Locate the cell with the specified text and output its [X, Y] center coordinate. 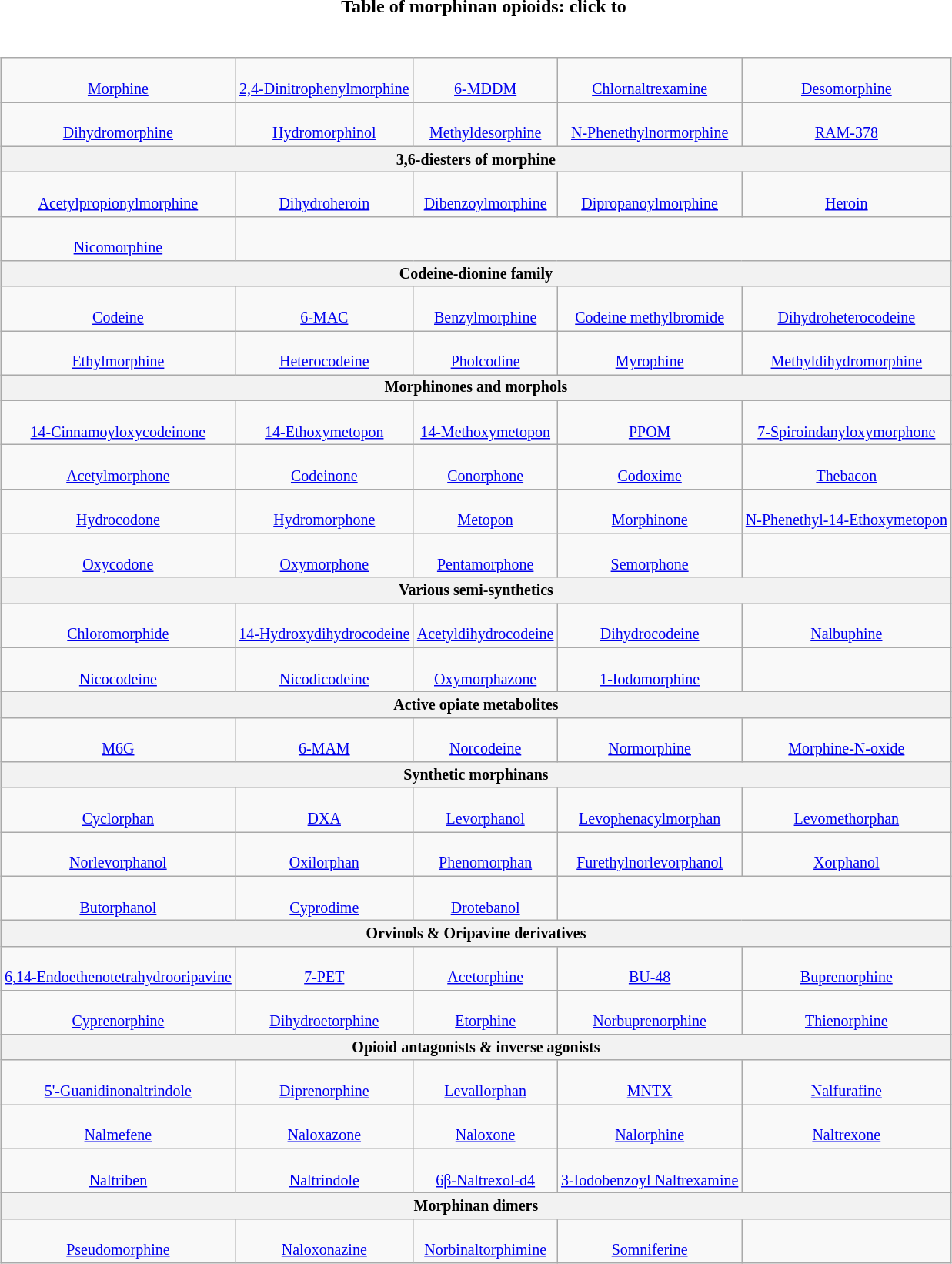
Buprenorphine [847, 968]
Acetorphine [485, 968]
6-MDDM [485, 80]
6-MAM [325, 739]
6β-Naltrexol-d4 [485, 1170]
Naltriben [118, 1170]
14-Ethoxymetopon [325, 422]
N-Phenethylnormorphine [650, 125]
Nalfurafine [847, 1082]
Nalbuphine [847, 625]
Oxymorphone [325, 556]
Acetylmorphone [118, 466]
Hydromorphinol [325, 125]
Hydromorphone [325, 511]
Opioid antagonists & inverse agonists [476, 1047]
Acetyldihydrocodeine [485, 625]
2,4-Dinitrophenylmorphine [325, 80]
14-Cinnamoyloxycodeinone [118, 422]
Codeine-dionine family [476, 274]
Nalorphine [650, 1127]
Naltrindole [325, 1170]
Normorphine [650, 739]
1-Iodomorphine [650, 670]
Various semi-synthetics [476, 590]
PPOM [650, 422]
Chlornaltrexamine [650, 80]
Dihydromorphine [118, 125]
Naloxonazine [325, 1241]
Dipropanoylmorphine [650, 194]
RAM-378 [847, 125]
3,6-diesters of morphine [476, 159]
Oxycodone [118, 556]
Etorphine [485, 1012]
Methyldihydromorphine [847, 353]
Levallorphan [485, 1082]
Xorphanol [847, 854]
3-Iodobenzoyl Naltrexamine [650, 1170]
Chloromorphide [118, 625]
Dibenzoylmorphine [485, 194]
Norbuprenorphine [650, 1012]
7-Spiroindanyloxymorphone [847, 422]
Dihydroheroin [325, 194]
Norcodeine [485, 739]
Cyprodime [325, 898]
N-Phenethyl-14-Ethoxymetopon [847, 511]
Thienorphine [847, 1012]
Morphinones and morphols [476, 388]
M6G [118, 739]
7-PET [325, 968]
Phenomorphan [485, 854]
Nicocodeine [118, 670]
Heroin [847, 194]
Levophenacylmorphan [650, 810]
Morphinan dimers [476, 1205]
Ethylmorphine [118, 353]
Morphinone [650, 511]
Oxilorphan [325, 854]
DXA [325, 810]
Benzylmorphine [485, 308]
Levomethorphan [847, 810]
Dihydrocodeine [650, 625]
Hydrocodone [118, 511]
Nalmefene [118, 1127]
Norbinaltorphimine [485, 1241]
Furethylnorlevorphanol [650, 854]
Butorphanol [118, 898]
Synthetic morphinans [476, 774]
Conorphone [485, 466]
Morphine-N-oxide [847, 739]
Heterocodeine [325, 353]
Myrophine [650, 353]
Oxymorphazone [485, 670]
Dihydroheterocodeine [847, 308]
Active opiate metabolites [476, 705]
Nicomorphine [118, 239]
Pseudomorphine [118, 1241]
Norlevorphanol [118, 854]
Methyldesorphine [485, 125]
Codeine methylbromide [650, 308]
Levorphanol [485, 810]
Cyclorphan [118, 810]
Cyprenorphine [118, 1012]
Codeine [118, 308]
14-Methoxymetopon [485, 422]
Semorphone [650, 556]
MNTX [650, 1082]
BU-48 [650, 968]
Codeinone [325, 466]
Thebacon [847, 466]
6,14-Endoethenotetrahydrooripavine [118, 968]
Naloxone [485, 1127]
Codoxime [650, 466]
Morphine [118, 80]
Naloxazone [325, 1127]
Desomorphine [847, 80]
Acetylpropionylmorphine [118, 194]
6-MAC [325, 308]
Metopon [485, 511]
Naltrexone [847, 1127]
14-Hydroxydihydrocodeine [325, 625]
Dihydroetorphine [325, 1012]
Pentamorphone [485, 556]
Drotebanol [485, 898]
Pholcodine [485, 353]
5'-Guanidinonaltrindole [118, 1082]
Orvinols & Oripavine derivatives [476, 933]
Nicodicodeine [325, 670]
Somniferine [650, 1241]
Diprenorphine [325, 1082]
